Output the [x, y] coordinate of the center of the cell containing the given text.  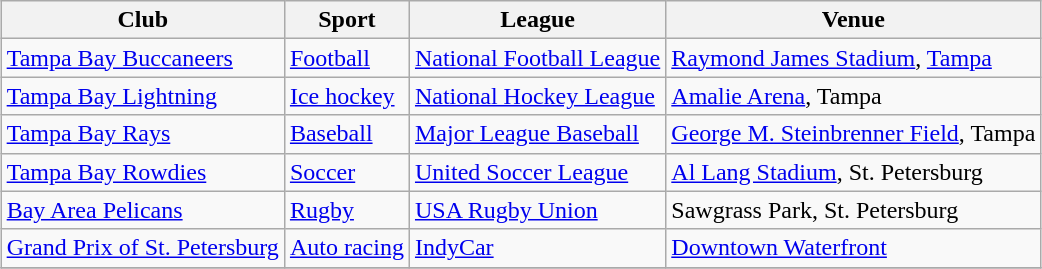
National Hockey League [537, 96]
Sawgrass Park, St. Petersburg [854, 210]
IndyCar [537, 248]
Downtown Waterfront [854, 248]
Football [346, 58]
George M. Steinbrenner Field, Tampa [854, 134]
Amalie Arena, Tampa [854, 96]
Sport [346, 20]
Bay Area Pelicans [142, 210]
Auto racing [346, 248]
Major League Baseball [537, 134]
Tampa Bay Rays [142, 134]
Club [142, 20]
Tampa Bay Lightning [142, 96]
Raymond James Stadium, Tampa [854, 58]
Rugby [346, 210]
Baseball [346, 134]
Soccer [346, 172]
League [537, 20]
USA Rugby Union [537, 210]
Ice hockey [346, 96]
United Soccer League [537, 172]
Grand Prix of St. Petersburg [142, 248]
Venue [854, 20]
Tampa Bay Buccaneers [142, 58]
Tampa Bay Rowdies [142, 172]
National Football League [537, 58]
Al Lang Stadium, St. Petersburg [854, 172]
